Capture the cell that displays the provided text and extract its [X, Y] central coordinate. 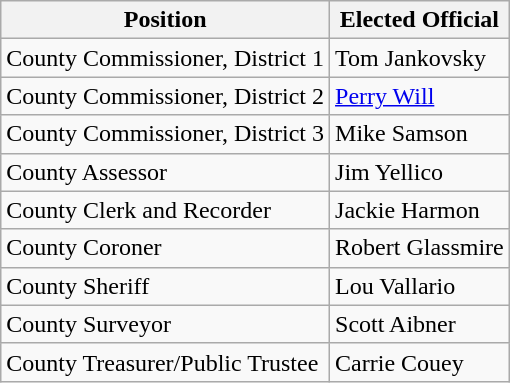
Perry Will [420, 96]
County Commissioner, District 1 [166, 58]
Elected Official [420, 20]
Robert Glassmire [420, 248]
County Sheriff [166, 286]
Jim Yellico [420, 172]
Carrie Couey [420, 362]
Jackie Harmon [420, 210]
Scott Aibner [420, 324]
Tom Jankovsky [420, 58]
County Commissioner, District 3 [166, 134]
Mike Samson [420, 134]
County Coroner [166, 248]
County Surveyor [166, 324]
County Clerk and Recorder [166, 210]
County Treasurer/Public Trustee [166, 362]
County Commissioner, District 2 [166, 96]
Position [166, 20]
Lou Vallario [420, 286]
County Assessor [166, 172]
